Scan for the cell matching the given text and deliver its (X, Y) coordinate at center. 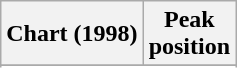
Peakposition (189, 34)
Chart (1998) (72, 34)
